Search for the cell housing the specified text and yield its (X, Y) center coordinate. 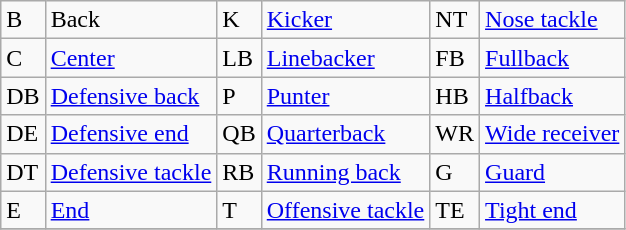
G (455, 172)
T (239, 210)
Fullback (552, 58)
Defensive end (131, 134)
Wide receiver (552, 134)
DT (23, 172)
Defensive tackle (131, 172)
Linebacker (346, 58)
Tight end (552, 210)
B (23, 20)
FB (455, 58)
Kicker (346, 20)
NT (455, 20)
Running back (346, 172)
WR (455, 134)
Nose tackle (552, 20)
C (23, 58)
End (131, 210)
Quarterback (346, 134)
P (239, 96)
DB (23, 96)
E (23, 210)
Offensive tackle (346, 210)
QB (239, 134)
Guard (552, 172)
Punter (346, 96)
Center (131, 58)
RB (239, 172)
HB (455, 96)
LB (239, 58)
K (239, 20)
Defensive back (131, 96)
TE (455, 210)
Back (131, 20)
Halfback (552, 96)
DE (23, 134)
